Scan for the cell matching the given text and deliver its [X, Y] coordinate at center. 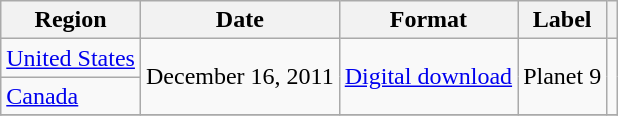
Planet 9 [562, 77]
Date [240, 20]
Label [562, 20]
December 16, 2011 [240, 77]
Region [71, 20]
Digital download [428, 77]
United States [71, 58]
Canada [71, 96]
Format [428, 20]
